Scan for the cell matching the given text and deliver its (X, Y) coordinate at center. 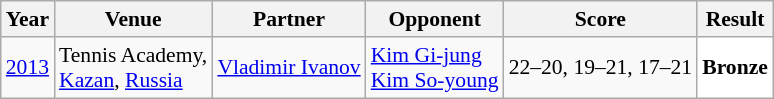
22–20, 19–21, 17–21 (601, 68)
Vladimir Ivanov (288, 68)
Score (601, 19)
Partner (288, 19)
Kim Gi-jung Kim So-young (435, 68)
2013 (28, 68)
Result (735, 19)
Year (28, 19)
Bronze (735, 68)
Opponent (435, 19)
Venue (133, 19)
Tennis Academy,Kazan, Russia (133, 68)
